Search for the cell housing the specified text and yield its (x, y) center coordinate. 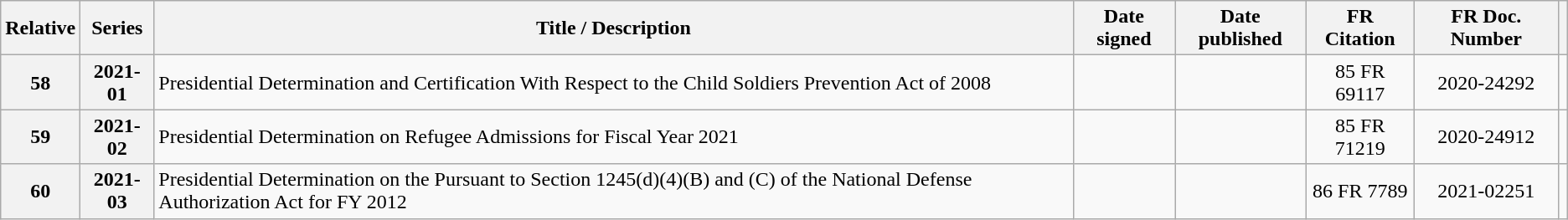
2021-02 (117, 137)
Series (117, 28)
Date signed (1124, 28)
2021-02251 (1487, 191)
Title / Description (613, 28)
Presidential Determination on the Pursuant to Section 1245(d)(4)(B) and (C) of the National Defense Authorization Act for FY 2012 (613, 191)
FR Doc. Number (1487, 28)
FR Citation (1360, 28)
59 (40, 137)
85 FR 71219 (1360, 137)
86 FR 7789 (1360, 191)
2021-03 (117, 191)
60 (40, 191)
2020-24292 (1487, 82)
2020-24912 (1487, 137)
Presidential Determination on Refugee Admissions for Fiscal Year 2021 (613, 137)
Relative (40, 28)
Presidential Determination and Certification With Respect to the Child Soldiers Prevention Act of 2008 (613, 82)
Date published (1240, 28)
58 (40, 82)
2021-01 (117, 82)
85 FR 69117 (1360, 82)
